Output the [X, Y] coordinate of the center of the cell containing the given text.  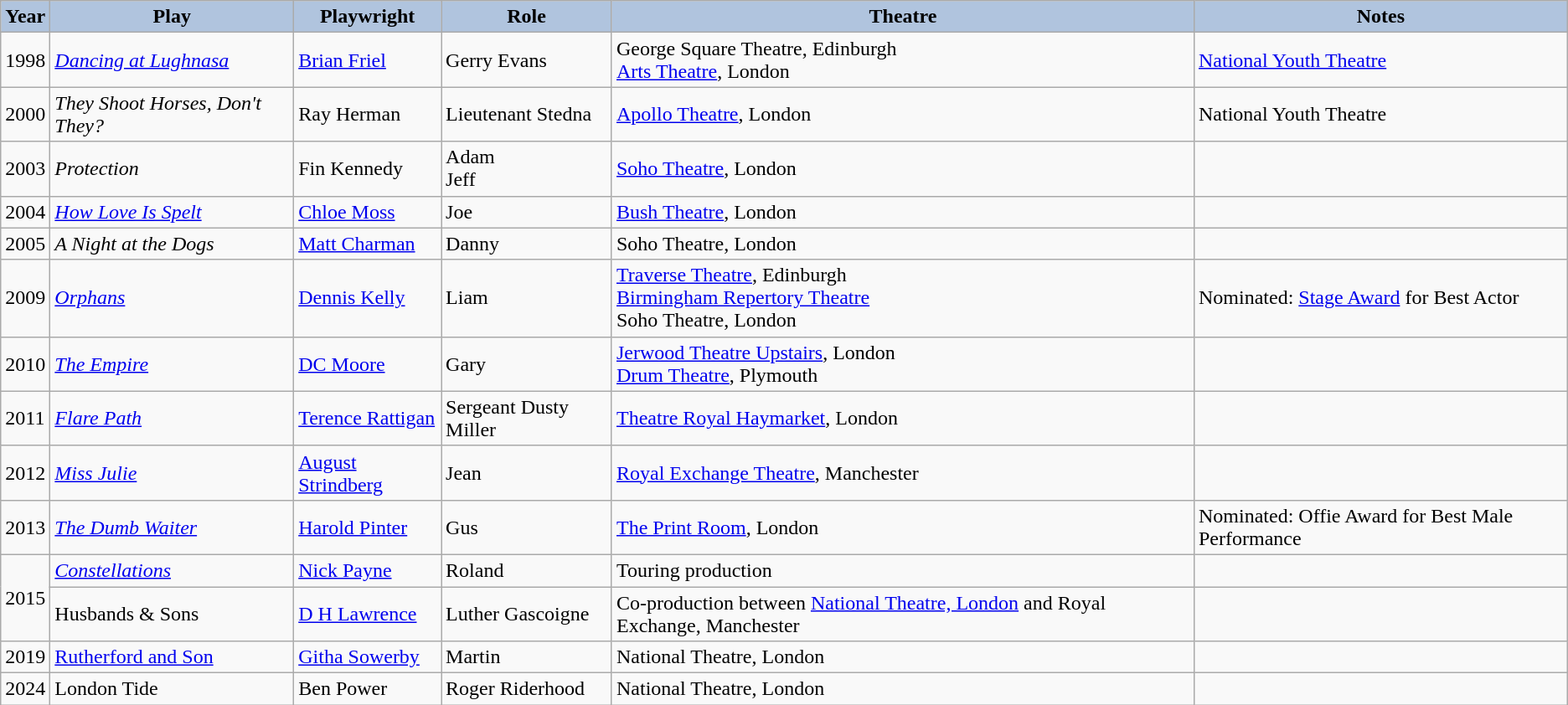
Dennis Kelly [368, 298]
Dancing at Lughnasa [173, 60]
2000 [25, 114]
Terence Rattigan [368, 419]
Traverse Theatre, EdinburghBirmingham Repertory TheatreSoho Theatre, London [903, 298]
2024 [25, 689]
Fin Kennedy [368, 169]
Gus [527, 527]
Nick Payne [368, 570]
1998 [25, 60]
Matt Charman [368, 244]
Role [527, 17]
2013 [25, 527]
AdamJeff [527, 169]
Jean [527, 472]
Gary [527, 363]
A Night at the Dogs [173, 244]
Protection [173, 169]
Miss Julie [173, 472]
D H Lawrence [368, 613]
They Shoot Horses, Don't They? [173, 114]
Orphans [173, 298]
Lieutenant Stedna [527, 114]
Gerry Evans [527, 60]
Sergeant Dusty Miller [527, 419]
Co-production between National Theatre, London and Royal Exchange, Manchester [903, 613]
Liam [527, 298]
Joe [527, 212]
Brian Friel [368, 60]
Nominated: Stage Award for Best Actor [1380, 298]
Chloe Moss [368, 212]
Nominated: Offie Award for Best Male Performance [1380, 527]
DC Moore [368, 363]
Theatre [903, 17]
2005 [25, 244]
Year [25, 17]
Martin [527, 657]
2015 [25, 598]
Apollo Theatre, London [903, 114]
Ray Herman [368, 114]
Touring production [903, 570]
2012 [25, 472]
Theatre Royal Haymarket, London [903, 419]
Constellations [173, 570]
2009 [25, 298]
Royal Exchange Theatre, Manchester [903, 472]
Ben Power [368, 689]
The Print Room, London [903, 527]
The Dumb Waiter [173, 527]
London Tide [173, 689]
Flare Path [173, 419]
Luther Gascoigne [527, 613]
Roger Riderhood [527, 689]
August Strindberg [368, 472]
2010 [25, 363]
Githa Sowerby [368, 657]
The Empire [173, 363]
2019 [25, 657]
2003 [25, 169]
2004 [25, 212]
Notes [1380, 17]
Jerwood Theatre Upstairs, LondonDrum Theatre, Plymouth [903, 363]
Husbands & Sons [173, 613]
Roland [527, 570]
George Square Theatre, EdinburghArts Theatre, London [903, 60]
Danny [527, 244]
How Love Is Spelt [173, 212]
Rutherford and Son [173, 657]
Play [173, 17]
Bush Theatre, London [903, 212]
Playwright [368, 17]
Harold Pinter [368, 527]
2011 [25, 419]
